Return (x, y) of the center of cell containing provided text 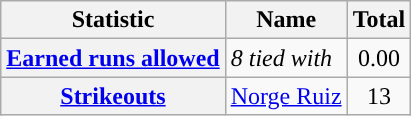
13 (379, 96)
8 tied with (286, 58)
Total (379, 20)
Name (286, 20)
0.00 (379, 58)
Earned runs allowed (113, 58)
Strikeouts (113, 96)
Statistic (113, 20)
Norge Ruiz (286, 96)
